Return the (X, Y) coordinate for the center point of the cell that contains the specified text.  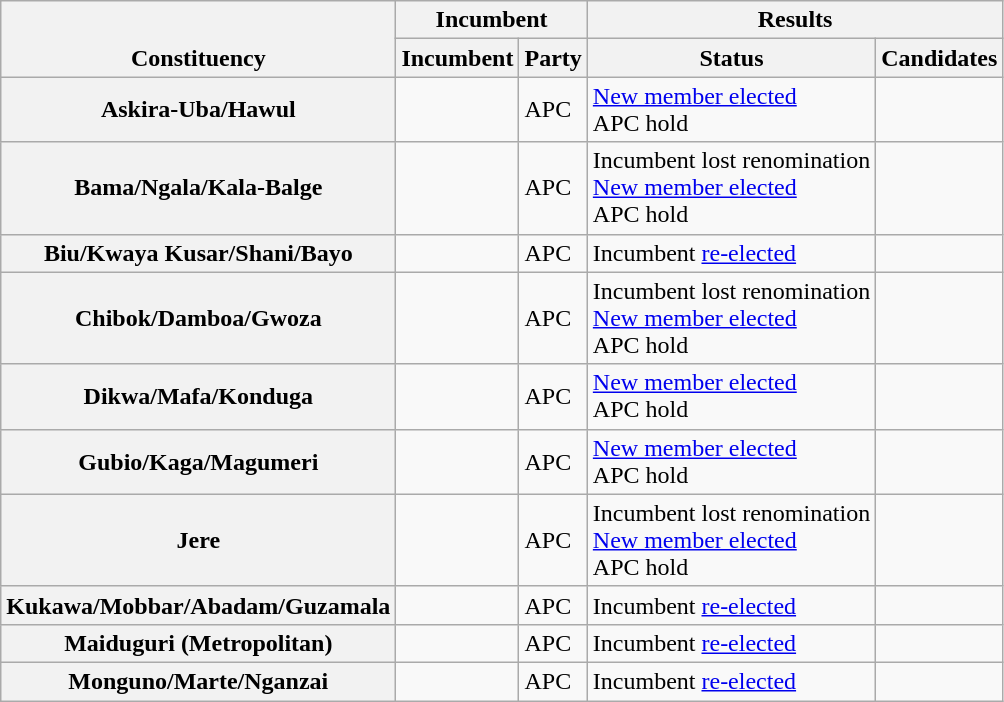
Kukawa/Mobbar/Abadam/Guzamala (198, 605)
Gubio/Kaga/Magumeri (198, 462)
Monguno/Marte/Nganzai (198, 681)
Status (731, 58)
Candidates (940, 58)
Maiduguri (Metropolitan) (198, 643)
Chibok/Damboa/Gwoza (198, 318)
Bama/Ngala/Kala-Balge (198, 188)
Biu/Kwaya Kusar/Shani/Bayo (198, 253)
Jere (198, 540)
Askira-Uba/Hawul (198, 110)
Dikwa/Mafa/Konduga (198, 396)
Party (553, 58)
Constituency (198, 39)
Results (794, 20)
